Pinpoint the cell where the given text exists, returning its [x, y] midpoint coordinate. 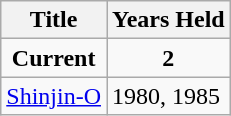
2 [168, 58]
Current [54, 58]
1980, 1985 [168, 96]
Shinjin-O [54, 96]
Title [54, 20]
Years Held [168, 20]
